Pinpoint the cell where the given text exists, returning its (X, Y) midpoint coordinate. 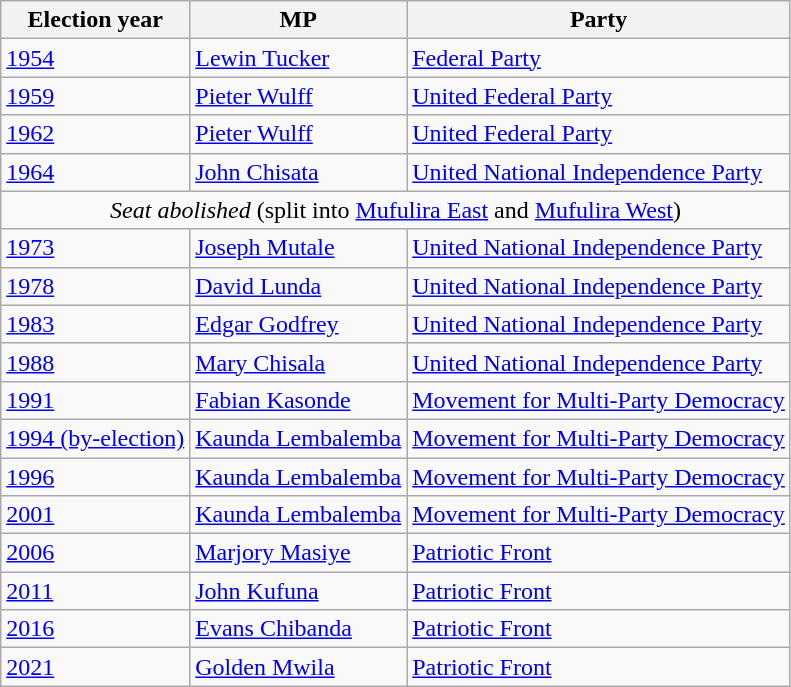
2001 (96, 515)
Evans Chibanda (298, 629)
1994 (by-election) (96, 438)
John Chisata (298, 172)
Mary Chisala (298, 362)
Marjory Masiye (298, 553)
Golden Mwila (298, 667)
1954 (96, 58)
2021 (96, 667)
1959 (96, 96)
Lewin Tucker (298, 58)
1991 (96, 400)
Party (599, 20)
Election year (96, 20)
Federal Party (599, 58)
2011 (96, 591)
Fabian Kasonde (298, 400)
1988 (96, 362)
David Lunda (298, 286)
John Kufuna (298, 591)
2006 (96, 553)
1964 (96, 172)
1978 (96, 286)
Edgar Godfrey (298, 324)
1983 (96, 324)
MP (298, 20)
1962 (96, 134)
1973 (96, 248)
Joseph Mutale (298, 248)
2016 (96, 629)
1996 (96, 477)
Seat abolished (split into Mufulira East and Mufulira West) (396, 210)
